Identify which cell holds the provided text, then report its [X, Y] central coordinate. 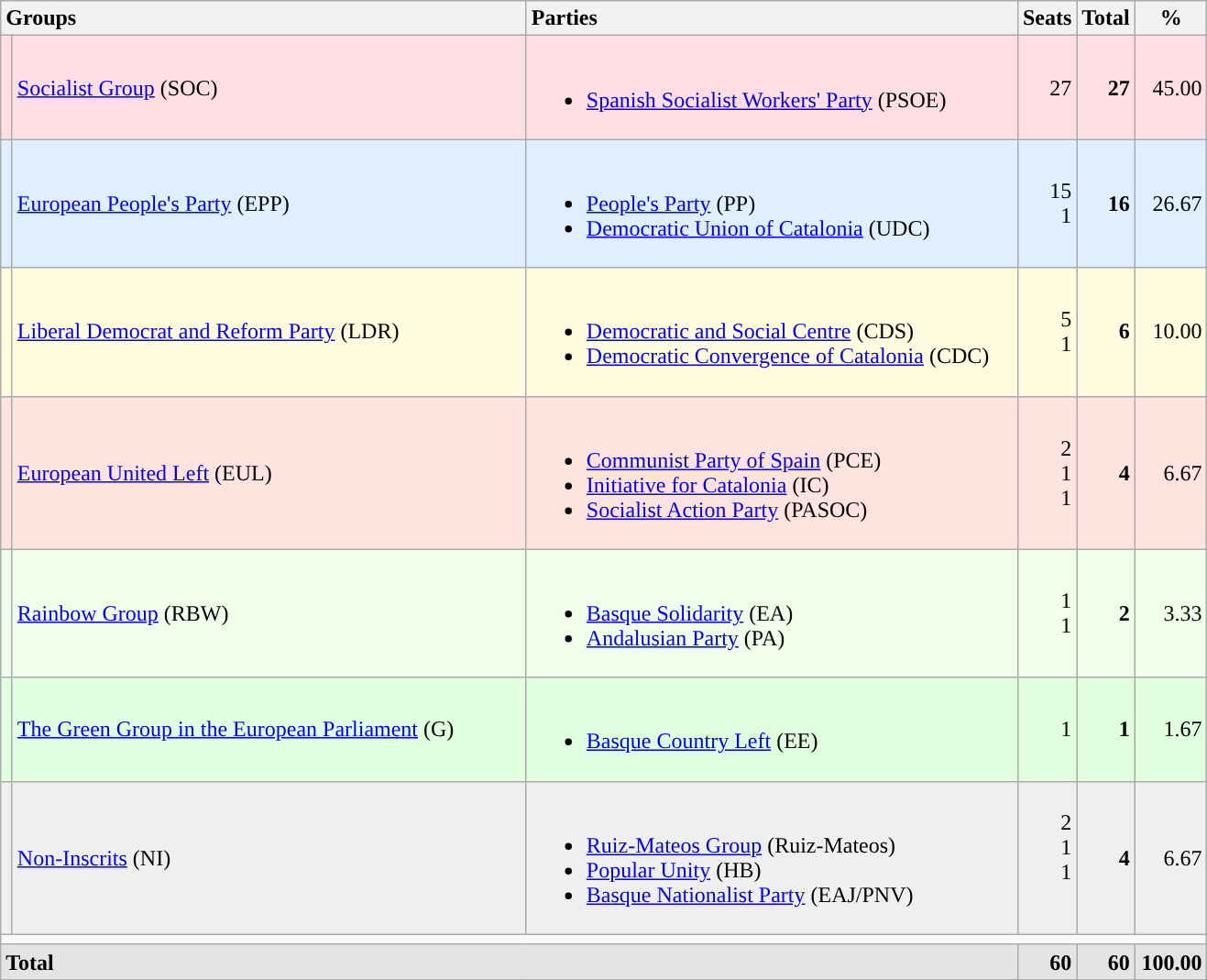
10.00 [1171, 332]
Basque Solidarity (EA)Andalusian Party (PA) [772, 613]
Socialist Group (SOC) [269, 88]
Democratic and Social Centre (CDS)Democratic Convergence of Catalonia (CDC) [772, 332]
100.00 [1171, 962]
Parties [772, 18]
People's Party (PP)Democratic Union of Catalonia (UDC) [772, 204]
Groups [264, 18]
45.00 [1171, 88]
% [1171, 18]
16 [1106, 204]
European United Left (EUL) [269, 473]
11 [1047, 613]
Spanish Socialist Workers' Party (PSOE) [772, 88]
51 [1047, 332]
Communist Party of Spain (PCE)Initiative for Catalonia (IC)Socialist Action Party (PASOC) [772, 473]
3.33 [1171, 613]
1.67 [1171, 730]
European People's Party (EPP) [269, 204]
Seats [1047, 18]
Liberal Democrat and Reform Party (LDR) [269, 332]
Rainbow Group (RBW) [269, 613]
26.67 [1171, 204]
151 [1047, 204]
2 [1106, 613]
Basque Country Left (EE) [772, 730]
Non-Inscrits (NI) [269, 858]
The Green Group in the European Parliament (G) [269, 730]
Ruiz-Mateos Group (Ruiz-Mateos)Popular Unity (HB)Basque Nationalist Party (EAJ/PNV) [772, 858]
6 [1106, 332]
